For the text-containing cell, return its midpoint in (X, Y) coordinate format. 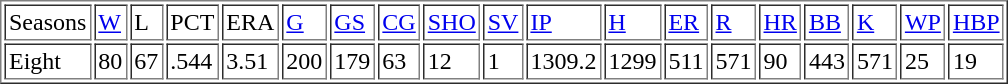
K (874, 22)
.544 (192, 62)
80 (110, 62)
12 (452, 62)
90 (780, 62)
Seasons (47, 22)
1309.2 (564, 62)
63 (399, 62)
WP (922, 22)
SV (503, 22)
PCT (192, 22)
L (146, 22)
179 (352, 62)
HR (780, 22)
Eight (47, 62)
1299 (632, 62)
ERA (250, 22)
200 (304, 62)
25 (922, 62)
IP (564, 22)
BB (826, 22)
443 (826, 62)
67 (146, 62)
GS (352, 22)
G (304, 22)
19 (976, 62)
SHO (452, 22)
R (734, 22)
511 (686, 62)
1 (503, 62)
H (632, 22)
W (110, 22)
HBP (976, 22)
CG (399, 22)
ER (686, 22)
3.51 (250, 62)
